Locate the cell with the specified text and output its [x, y] center coordinate. 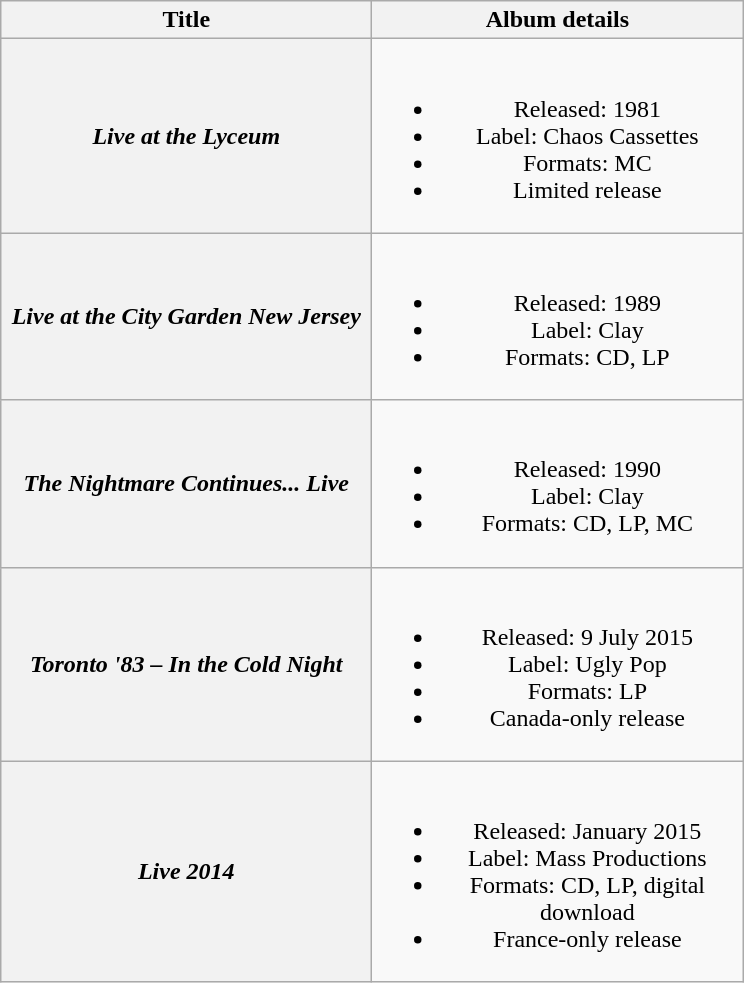
The Nightmare Continues... Live [186, 484]
Released: January 2015Label: Mass ProductionsFormats: CD, LP, digital downloadFrance-only release [558, 872]
Live at the City Garden New Jersey [186, 316]
Released: 1981Label: Chaos CassettesFormats: MCLimited release [558, 136]
Live 2014 [186, 872]
Title [186, 20]
Toronto '83 – In the Cold Night [186, 664]
Released: 9 July 2015Label: Ugly PopFormats: LPCanada-only release [558, 664]
Live at the Lyceum [186, 136]
Released: 1989Label: ClayFormats: CD, LP [558, 316]
Released: 1990Label: ClayFormats: CD, LP, MC [558, 484]
Album details [558, 20]
